Capture the cell that displays the provided text and extract its [x, y] central coordinate. 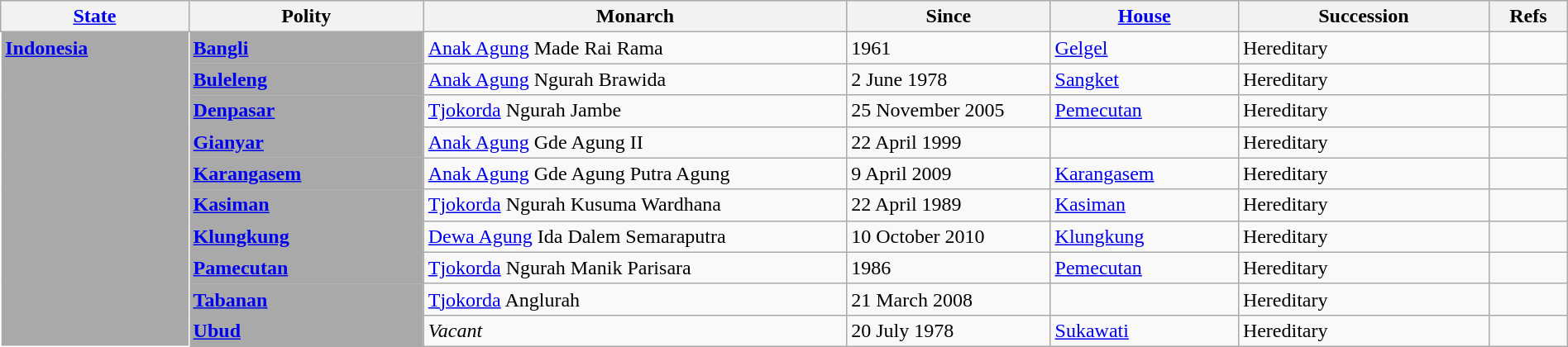
Tjokorda Ngurah Manik Parisara [635, 268]
Succession [1363, 17]
Indonesia [94, 190]
Denpasar [306, 111]
20 July 1978 [949, 330]
Sangket [1145, 79]
9 April 2009 [949, 173]
Anak Agung Ngurah Brawida [635, 79]
Bangli [306, 48]
Ubud [306, 330]
Pamecutan [306, 268]
Sukawati [1145, 330]
21 March 2008 [949, 299]
Tjokorda Anglurah [635, 299]
Anak Agung Gde Agung II [635, 142]
Gelgel [1145, 48]
1986 [949, 268]
Tabanan [306, 299]
Refs [1528, 17]
Dewa Agung Ida Dalem Semaraputra [635, 236]
25 November 2005 [949, 111]
House [1145, 17]
Tjokorda Ngurah Jambe [635, 111]
Anak Agung Made Rai Rama [635, 48]
22 April 1989 [949, 205]
Buleleng [306, 79]
22 April 1999 [949, 142]
Monarch [635, 17]
1961 [949, 48]
Gianyar [306, 142]
Vacant [635, 330]
State [94, 17]
10 October 2010 [949, 236]
Since [949, 17]
2 June 1978 [949, 79]
Polity [306, 17]
Anak Agung Gde Agung Putra Agung [635, 173]
Tjokorda Ngurah Kusuma Wardhana [635, 205]
